Identify which cell holds the provided text, then report its (x, y) central coordinate. 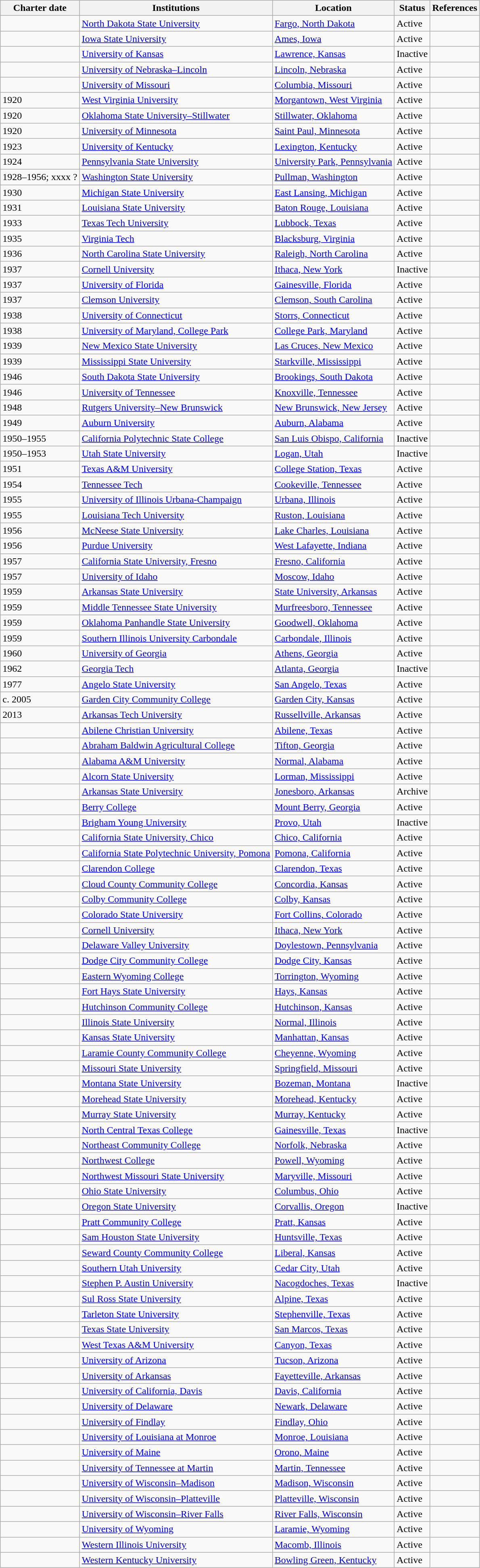
Illinois State University (176, 1022)
Las Cruces, New Mexico (333, 346)
Findlay, Ohio (333, 1421)
Atlanta, Georgia (333, 669)
University of Nebraska–Lincoln (176, 69)
Morgantown, West Virginia (333, 100)
Brookings, South Dakota (333, 377)
Knoxville, Tennessee (333, 392)
Morehead State University (176, 1099)
Doylestown, Pennsylvania (333, 945)
Northwest Missouri State University (176, 1176)
Fayetteville, Arkansas (333, 1375)
Lake Charles, Louisiana (333, 530)
Lexington, Kentucky (333, 146)
University of Maine (176, 1453)
Macomb, Illinois (333, 1545)
University of Kansas (176, 54)
1924 (40, 161)
Kansas State University (176, 1038)
Berry College (176, 807)
Abilene, Texas (333, 730)
Angelo State University (176, 684)
Normal, Illinois (333, 1022)
Fargo, North Dakota (333, 23)
South Dakota State University (176, 377)
Blacksburg, Virginia (333, 239)
Orono, Maine (333, 1453)
University of Wisconsin–Madison (176, 1483)
Storrs, Connecticut (333, 315)
Ruston, Louisiana (333, 515)
Urbana, Illinois (333, 500)
Alcorn State University (176, 776)
River Falls, Wisconsin (333, 1514)
Murray, Kentucky (333, 1114)
University of Louisiana at Monroe (176, 1437)
Starkville, Mississippi (333, 361)
Bowling Green, Kentucky (333, 1560)
California State University, Fresno (176, 561)
Monroe, Louisiana (333, 1437)
Clemson University (176, 300)
Clemson, South Carolina (333, 300)
San Luis Obispo, California (333, 438)
Murray State University (176, 1114)
University Park, Pennsylvania (333, 161)
Manhattan, Kansas (333, 1038)
Carbondale, Illinois (333, 638)
1950–1955 (40, 438)
Columbia, Missouri (333, 85)
1977 (40, 684)
Pratt, Kansas (333, 1222)
1951 (40, 469)
Institutions (176, 8)
Sul Ross State University (176, 1299)
Lubbock, Texas (333, 223)
Seward County Community College (176, 1253)
1935 (40, 239)
Ohio State University (176, 1191)
Maryville, Missouri (333, 1176)
Stephenville, Texas (333, 1314)
Arkansas Tech University (176, 715)
Mount Berry, Georgia (333, 807)
Nacogdoches, Texas (333, 1283)
Logan, Utah (333, 454)
Texas A&M University (176, 469)
Tennessee Tech (176, 484)
Athens, Georgia (333, 653)
Louisiana State University (176, 208)
Auburn University (176, 423)
Western Kentucky University (176, 1560)
Brigham Young University (176, 822)
University of Florida (176, 285)
Martin, Tennessee (333, 1468)
San Marcos, Texas (333, 1329)
Baton Rouge, Louisiana (333, 208)
Tifton, Georgia (333, 746)
Laramie County Community College (176, 1053)
Normal, Alabama (333, 761)
Middle Tennessee State University (176, 607)
Rutgers University–New Brunswick (176, 407)
Madison, Wisconsin (333, 1483)
Columbus, Ohio (333, 1191)
Southern Illinois University Carbondale (176, 638)
Concordia, Kansas (333, 884)
Pomona, California (333, 853)
Missouri State University (176, 1068)
Lincoln, Nebraska (333, 69)
Dodge City Community College (176, 961)
Delaware Valley University (176, 945)
New Mexico State University (176, 346)
Archive (412, 792)
Texas State University (176, 1329)
1950–1953 (40, 454)
Gainesville, Florida (333, 285)
Tucson, Arizona (333, 1360)
University of Tennessee (176, 392)
Newark, Delaware (333, 1406)
Dodge City, Kansas (333, 961)
1933 (40, 223)
University of Findlay (176, 1421)
University of Idaho (176, 576)
Louisiana Tech University (176, 515)
1962 (40, 669)
Charter date (40, 8)
University of Tennessee at Martin (176, 1468)
Oregon State University (176, 1207)
Colby, Kansas (333, 899)
Powell, Wyoming (333, 1160)
Washington State University (176, 177)
East Lansing, Michigan (333, 193)
Gainesville, Texas (333, 1130)
State University, Arkansas (333, 592)
Pratt Community College (176, 1222)
Lawrence, Kansas (333, 54)
Garden City Community College (176, 700)
Southern Utah University (176, 1268)
Platteville, Wisconsin (333, 1499)
Texas Tech University (176, 223)
Lorman, Mississippi (333, 776)
University of Kentucky (176, 146)
Northwest College (176, 1160)
Stephen P. Austin University (176, 1283)
Eastern Wyoming College (176, 976)
University of Georgia (176, 653)
Cookeville, Tennessee (333, 484)
Torrington, Wyoming (333, 976)
Status (412, 8)
Chico, California (333, 838)
Georgia Tech (176, 669)
Stillwater, Oklahoma (333, 115)
Clarendon College (176, 868)
Goodwell, Oklahoma (333, 623)
West Virginia University (176, 100)
Jonesboro, Arkansas (333, 792)
Montana State University (176, 1084)
West Lafayette, Indiana (333, 546)
Fresno, California (333, 561)
Mississippi State University (176, 361)
1931 (40, 208)
University of Wyoming (176, 1529)
Saint Paul, Minnesota (333, 131)
Fort Hays State University (176, 992)
University of Wisconsin–Platteville (176, 1499)
California State Polytechnic University, Pomona (176, 853)
Murfreesboro, Tennessee (333, 607)
Utah State University (176, 454)
Pennsylvania State University (176, 161)
Colby Community College (176, 899)
Ames, Iowa (333, 39)
Hutchinson, Kansas (333, 1007)
1923 (40, 146)
West Texas A&M University (176, 1345)
Raleigh, North Carolina (333, 254)
Abilene Christian University (176, 730)
University of Connecticut (176, 315)
Hutchinson Community College (176, 1007)
North Dakota State University (176, 23)
Cloud County Community College (176, 884)
College Station, Texas (333, 469)
Garden City, Kansas (333, 700)
Colorado State University (176, 914)
McNeese State University (176, 530)
Laramie, Wyoming (333, 1529)
1930 (40, 193)
University of Missouri (176, 85)
University of Illinois Urbana-Champaign (176, 500)
c. 2005 (40, 700)
1936 (40, 254)
Iowa State University (176, 39)
Alpine, Texas (333, 1299)
University of Wisconsin–River Falls (176, 1514)
California Polytechnic State College (176, 438)
2013 (40, 715)
Western Illinois University (176, 1545)
University of Delaware (176, 1406)
Clarendon, Texas (333, 868)
Russellville, Arkansas (333, 715)
Norfolk, Nebraska (333, 1145)
Oklahoma Panhandle State University (176, 623)
1928–1956; xxxx ? (40, 177)
Corvallis, Oregon (333, 1207)
Location (333, 8)
California State University, Chico (176, 838)
Davis, California (333, 1391)
University of Arizona (176, 1360)
Cheyenne, Wyoming (333, 1053)
Bozeman, Montana (333, 1084)
1948 (40, 407)
Cedar City, Utah (333, 1268)
Michigan State University (176, 193)
University of Maryland, College Park (176, 331)
1960 (40, 653)
North Central Texas College (176, 1130)
University of California, Davis (176, 1391)
North Carolina State University (176, 254)
Northeast Community College (176, 1145)
1954 (40, 484)
Tarleton State University (176, 1314)
Canyon, Texas (333, 1345)
Auburn, Alabama (333, 423)
Provo, Utah (333, 822)
Hays, Kansas (333, 992)
1949 (40, 423)
Fort Collins, Colorado (333, 914)
University of Minnesota (176, 131)
Purdue University (176, 546)
Huntsville, Texas (333, 1237)
References (455, 8)
Oklahoma State University–Stillwater (176, 115)
Liberal, Kansas (333, 1253)
San Angelo, Texas (333, 684)
College Park, Maryland (333, 331)
Alabama A&M University (176, 761)
Pullman, Washington (333, 177)
New Brunswick, New Jersey (333, 407)
Abraham Baldwin Agricultural College (176, 746)
Springfield, Missouri (333, 1068)
Moscow, Idaho (333, 576)
Virginia Tech (176, 239)
Morehead, Kentucky (333, 1099)
University of Arkansas (176, 1375)
Sam Houston State University (176, 1237)
